Scan for the cell matching the given text and deliver its [x, y] coordinate at center. 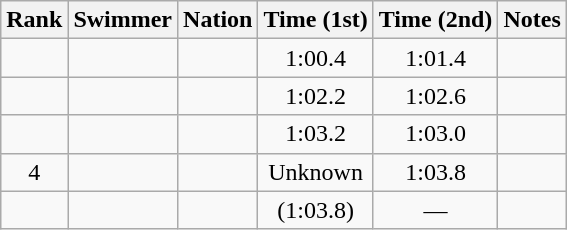
Time (1st) [316, 20]
1:02.6 [436, 96]
4 [34, 172]
Notes [532, 20]
Nation [218, 20]
Rank [34, 20]
1:02.2 [316, 96]
Unknown [316, 172]
— [436, 210]
1:03.8 [436, 172]
1:03.2 [316, 134]
Time (2nd) [436, 20]
1:00.4 [316, 58]
1:01.4 [436, 58]
Swimmer [123, 20]
(1:03.8) [316, 210]
1:03.0 [436, 134]
